Find where the given text appears and provide that cell's center as [x, y] coordinate. 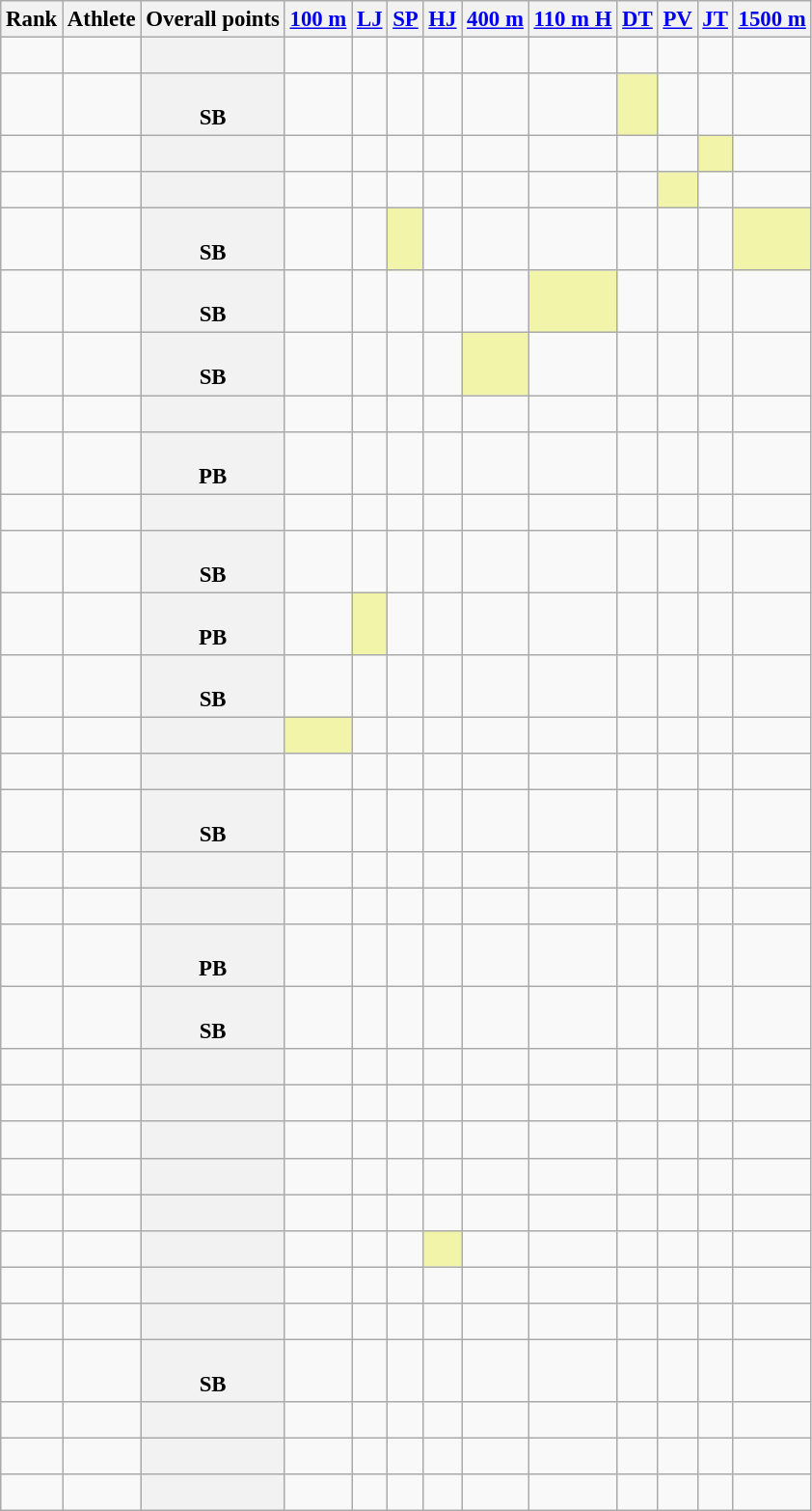
SP [405, 19]
HJ [443, 19]
Overall points [212, 19]
1500 m [771, 19]
PV [677, 19]
JT [716, 19]
Rank [32, 19]
Athlete [102, 19]
400 m [496, 19]
110 m H [573, 19]
DT [637, 19]
LJ [370, 19]
100 m [318, 19]
